Scan for the cell matching the given text and deliver its (X, Y) coordinate at center. 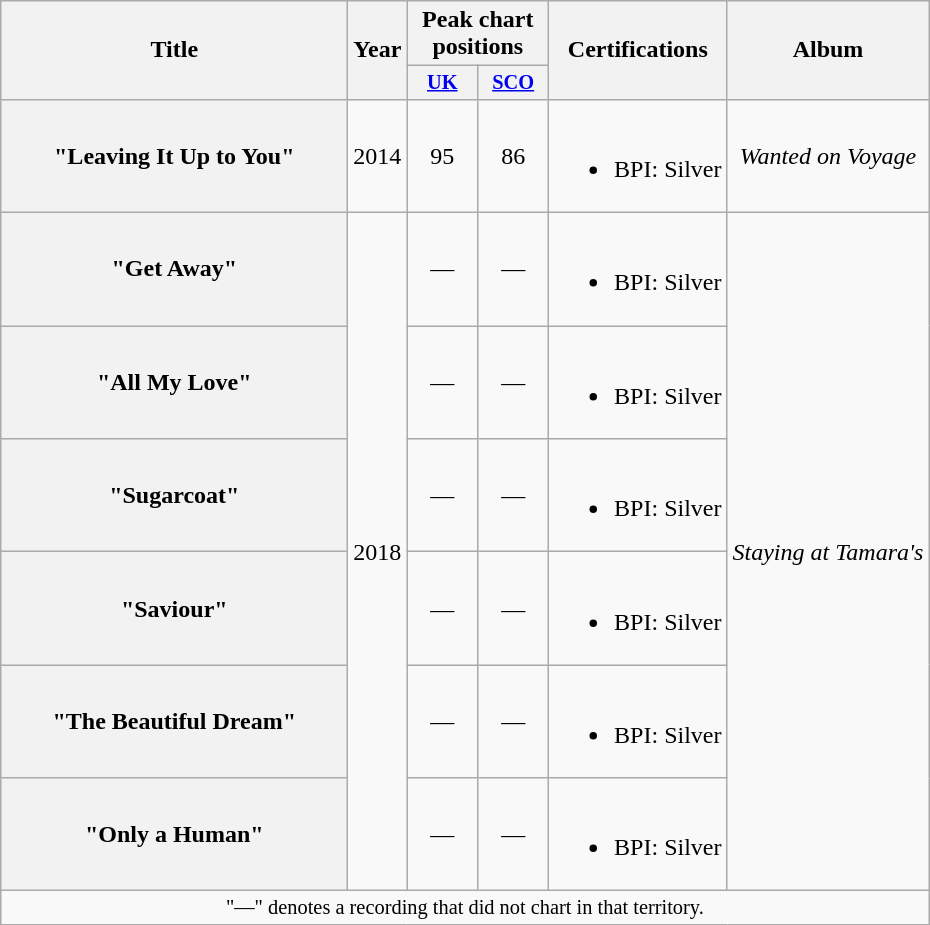
"The Beautiful Dream" (174, 722)
95 (442, 156)
"Get Away" (174, 270)
Title (174, 50)
Wanted on Voyage (828, 156)
Certifications (638, 50)
"Sugarcoat" (174, 496)
2014 (378, 156)
Year (378, 50)
"All My Love" (174, 382)
"Only a Human" (174, 834)
SCO (514, 83)
"—" denotes a recording that did not chart in that territory. (465, 908)
2018 (378, 552)
UK (442, 83)
86 (514, 156)
Staying at Tamara's (828, 552)
"Saviour" (174, 608)
"Leaving It Up to You" (174, 156)
Album (828, 50)
Peak chart positions (478, 34)
